Locate the cell with the specified text and output its [x, y] center coordinate. 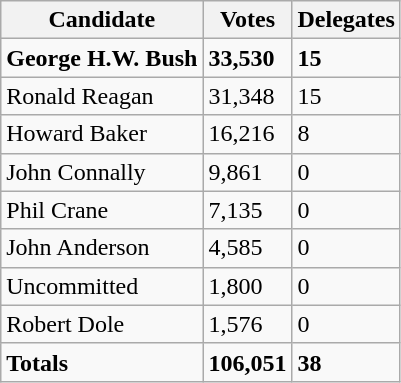
John Anderson [102, 248]
John Connally [102, 172]
Totals [102, 362]
4,585 [248, 248]
1,576 [248, 324]
1,800 [248, 286]
Howard Baker [102, 134]
Delegates [346, 20]
106,051 [248, 362]
Candidate [102, 20]
Uncommitted [102, 286]
Robert Dole [102, 324]
31,348 [248, 96]
Votes [248, 20]
Ronald Reagan [102, 96]
16,216 [248, 134]
38 [346, 362]
Phil Crane [102, 210]
8 [346, 134]
33,530 [248, 58]
7,135 [248, 210]
George H.W. Bush [102, 58]
9,861 [248, 172]
